Return (x, y) of the center of cell containing provided text 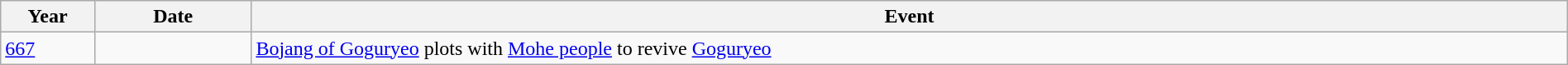
667 (48, 48)
Year (48, 17)
Bojang of Goguryeo plots with Mohe people to revive Goguryeo (910, 48)
Event (910, 17)
Date (172, 17)
